Search for the cell housing the specified text and yield its [x, y] center coordinate. 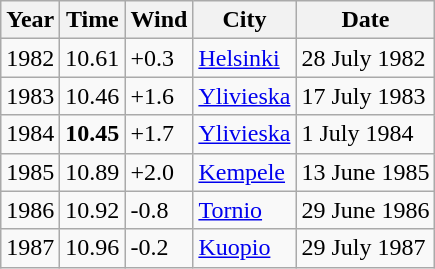
29 July 1987 [366, 248]
Kuopio [244, 248]
10.89 [92, 172]
Wind [159, 20]
1985 [30, 172]
29 June 1986 [366, 210]
10.92 [92, 210]
-0.2 [159, 248]
1982 [30, 58]
City [244, 20]
10.45 [92, 134]
+2.0 [159, 172]
Year [30, 20]
17 July 1983 [366, 96]
+1.7 [159, 134]
1983 [30, 96]
10.61 [92, 58]
Tornio [244, 210]
1984 [30, 134]
28 July 1982 [366, 58]
+0.3 [159, 58]
10.46 [92, 96]
13 June 1985 [366, 172]
+1.6 [159, 96]
Helsinki [244, 58]
1987 [30, 248]
10.96 [92, 248]
1 July 1984 [366, 134]
Date [366, 20]
Time [92, 20]
-0.8 [159, 210]
Kempele [244, 172]
1986 [30, 210]
